Detect which cell encompasses the target text, then output its (X, Y) center coordinate. 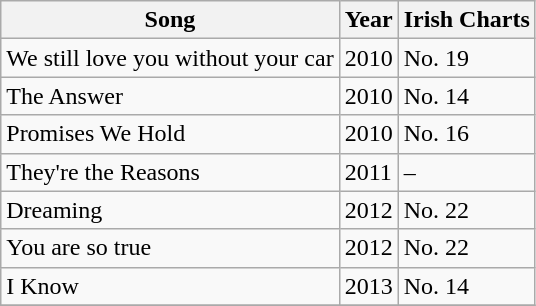
2013 (368, 286)
They're the Reasons (170, 172)
Year (368, 20)
I Know (170, 286)
The Answer (170, 96)
Irish Charts (466, 20)
Promises We Hold (170, 134)
No. 16 (466, 134)
We still love you without your car (170, 58)
You are so true (170, 248)
– (466, 172)
Song (170, 20)
2011 (368, 172)
No. 19 (466, 58)
Dreaming (170, 210)
